Locate the cell with the specified text and output its [X, Y] center coordinate. 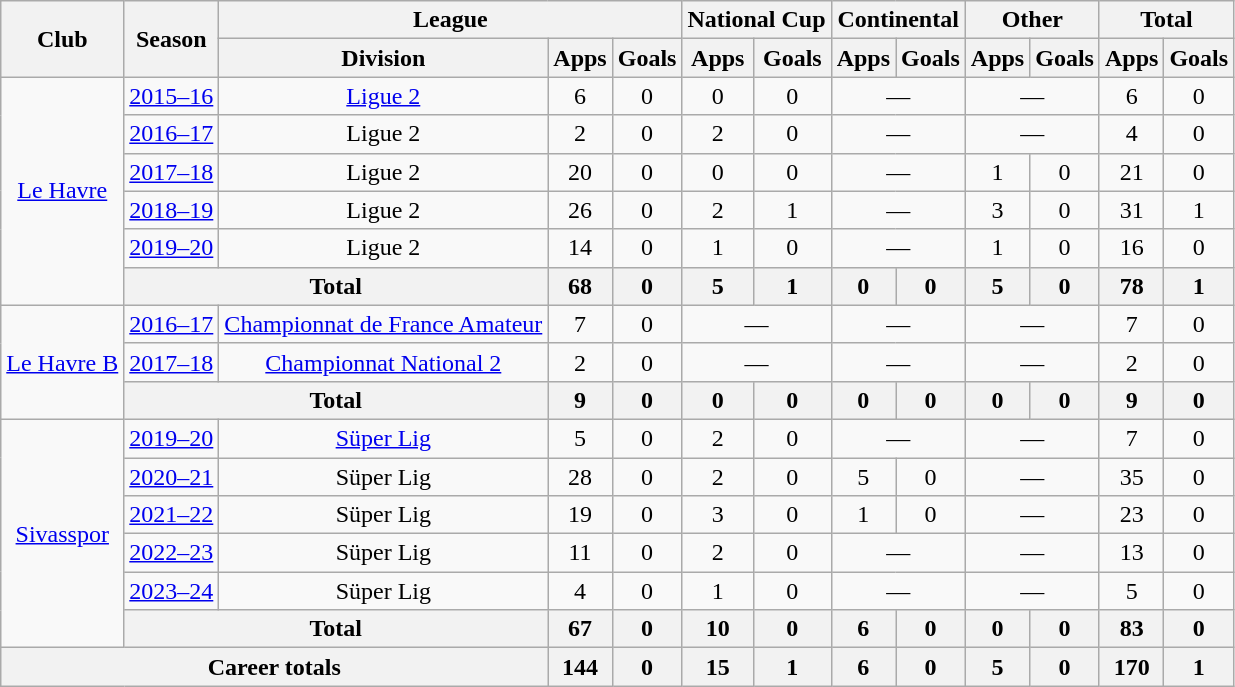
170 [1131, 667]
Championnat de France Amateur [384, 324]
21 [1131, 172]
31 [1131, 210]
Le Havre [62, 191]
Season [172, 39]
67 [580, 629]
Career totals [274, 667]
83 [1131, 629]
2022–23 [172, 553]
11 [580, 553]
2023–24 [172, 591]
2018–19 [172, 210]
23 [1131, 515]
National Cup [756, 20]
Sivasspor [62, 533]
Championnat National 2 [384, 362]
13 [1131, 553]
26 [580, 210]
2021–22 [172, 515]
28 [580, 477]
20 [580, 172]
35 [1131, 477]
Division [384, 58]
Other [1032, 20]
Club [62, 39]
144 [580, 667]
2020–21 [172, 477]
16 [1131, 248]
2015–16 [172, 96]
League [450, 20]
68 [580, 286]
19 [580, 515]
Le Havre B [62, 362]
Continental [898, 20]
15 [718, 667]
14 [580, 248]
78 [1131, 286]
10 [718, 629]
